Return [X, Y] of the center of cell containing provided text 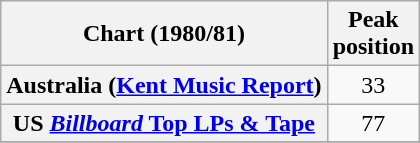
US Billboard Top LPs & Tape [164, 123]
Peak position [373, 34]
Chart (1980/81) [164, 34]
77 [373, 123]
33 [373, 85]
Australia (Kent Music Report) [164, 85]
